Return the [x, y] coordinate for the center point of the cell that contains the specified text.  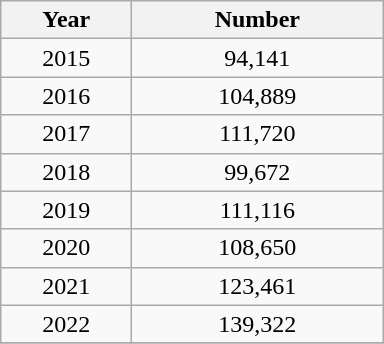
2022 [66, 324]
2018 [66, 172]
2017 [66, 134]
111,116 [258, 210]
Year [66, 20]
123,461 [258, 286]
2015 [66, 58]
104,889 [258, 96]
94,141 [258, 58]
108,650 [258, 248]
2020 [66, 248]
Number [258, 20]
99,672 [258, 172]
2016 [66, 96]
2019 [66, 210]
2021 [66, 286]
139,322 [258, 324]
111,720 [258, 134]
